For the text-containing cell, return its midpoint in (x, y) coordinate format. 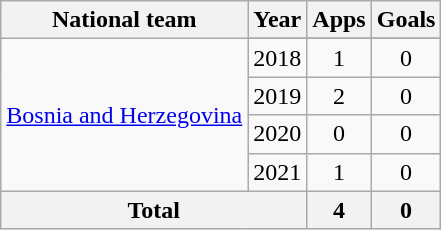
2 (339, 96)
2018 (278, 58)
National team (124, 20)
2021 (278, 172)
Goals (406, 20)
2019 (278, 96)
Year (278, 20)
Total (154, 210)
4 (339, 210)
Apps (339, 20)
Bosnia and Herzegovina (124, 115)
2020 (278, 134)
